Return the [X, Y] coordinate for the center point of the cell that contains the specified text.  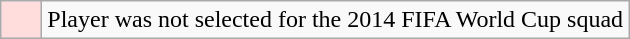
Player was not selected for the 2014 FIFA World Cup squad [336, 20]
